Capture the cell that displays the provided text and extract its [x, y] central coordinate. 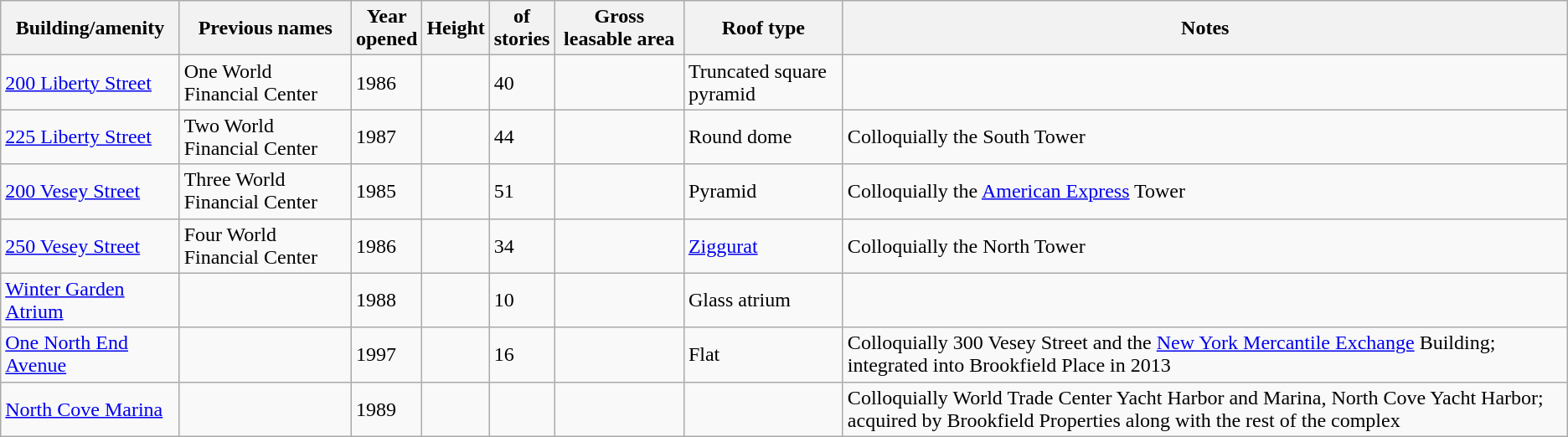
1987 [386, 137]
1985 [386, 191]
Colloquially the South Tower [1204, 137]
Gross leasable area [619, 28]
1988 [386, 300]
Three World Financial Center [265, 191]
Pyramid [763, 191]
10 [522, 300]
225 Liberty Street [90, 137]
Colloquially the North Tower [1204, 246]
Roof type [763, 28]
ofstories [522, 28]
40 [522, 82]
Two World Financial Center [265, 137]
Yearopened [386, 28]
One World Financial Center [265, 82]
Height [456, 28]
Four World Financial Center [265, 246]
Previous names [265, 28]
44 [522, 137]
Truncated square pyramid [763, 82]
Notes [1204, 28]
250 Vesey Street [90, 246]
Winter Garden Atrium [90, 300]
Round dome [763, 137]
51 [522, 191]
Ziggurat [763, 246]
One North End Avenue [90, 355]
Glass atrium [763, 300]
1997 [386, 355]
1989 [386, 409]
Colloquially 300 Vesey Street and the New York Mercantile Exchange Building; integrated into Brookfield Place in 2013 [1204, 355]
200 Vesey Street [90, 191]
North Cove Marina [90, 409]
34 [522, 246]
Colloquially the American Express Tower [1204, 191]
16 [522, 355]
Building/amenity [90, 28]
Flat [763, 355]
200 Liberty Street [90, 82]
